Determine the (x, y) coordinate at the center of the cell enclosing the given text.  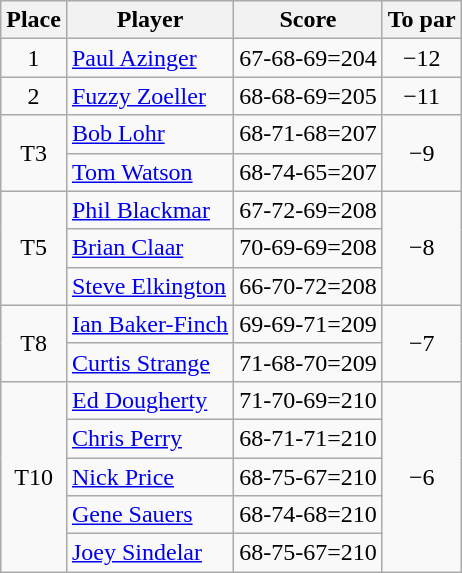
Paul Azinger (150, 58)
T8 (34, 343)
Curtis Strange (150, 362)
70-69-69=208 (308, 248)
Brian Claar (150, 248)
Phil Blackmar (150, 210)
T3 (34, 153)
71-70-69=210 (308, 400)
71-68-70=209 (308, 362)
Chris Perry (150, 438)
69-69-71=209 (308, 324)
Ian Baker-Finch (150, 324)
−8 (422, 248)
T5 (34, 248)
To par (422, 20)
66-70-72=208 (308, 286)
−11 (422, 96)
−6 (422, 476)
Score (308, 20)
Ed Dougherty (150, 400)
Tom Watson (150, 172)
Player (150, 20)
1 (34, 58)
−12 (422, 58)
Nick Price (150, 477)
Place (34, 20)
−9 (422, 153)
T10 (34, 476)
2 (34, 96)
68-71-71=210 (308, 438)
Gene Sauers (150, 515)
67-72-69=208 (308, 210)
68-68-69=205 (308, 96)
Joey Sindelar (150, 553)
Bob Lohr (150, 134)
−7 (422, 343)
67-68-69=204 (308, 58)
68-74-65=207 (308, 172)
Steve Elkington (150, 286)
68-71-68=207 (308, 134)
Fuzzy Zoeller (150, 96)
68-74-68=210 (308, 515)
